Provide the (X, Y) coordinate of the cell's center where the given text is located.  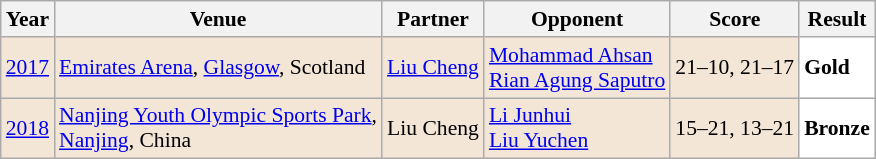
Score (734, 19)
Venue (218, 19)
Result (837, 19)
Year (28, 19)
2017 (28, 68)
Partner (433, 19)
21–10, 21–17 (734, 68)
2018 (28, 128)
Li Junhui Liu Yuchen (577, 128)
Emirates Arena, Glasgow, Scotland (218, 68)
Mohammad Ahsan Rian Agung Saputro (577, 68)
15–21, 13–21 (734, 128)
Bronze (837, 128)
Nanjing Youth Olympic Sports Park,Nanjing, China (218, 128)
Opponent (577, 19)
Gold (837, 68)
